Return (X, Y) of the center of cell containing provided text 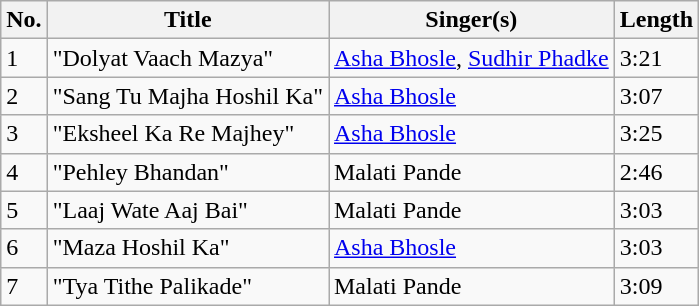
3:25 (656, 134)
"Sang Tu Majha Hoshil Ka" (188, 96)
No. (24, 20)
"Laaj Wate Aaj Bai" (188, 210)
Asha Bhosle, Sudhir Phadke (471, 58)
5 (24, 210)
4 (24, 172)
Title (188, 20)
3:09 (656, 286)
"Dolyat Vaach Mazya" (188, 58)
Singer(s) (471, 20)
6 (24, 248)
3:21 (656, 58)
7 (24, 286)
"Eksheel Ka Re Majhey" (188, 134)
"Maza Hoshil Ka" (188, 248)
3 (24, 134)
"Pehley Bhandan" (188, 172)
2:46 (656, 172)
"Tya Tithe Palikade" (188, 286)
Length (656, 20)
3:07 (656, 96)
2 (24, 96)
1 (24, 58)
